Identify which cell holds the provided text, then report its [x, y] central coordinate. 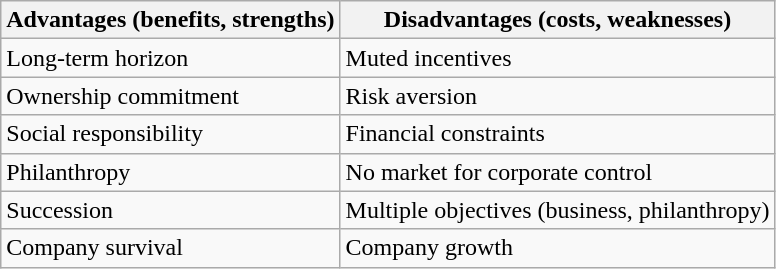
Long-term horizon [170, 58]
No market for corporate control [558, 172]
Social responsibility [170, 134]
Muted incentives [558, 58]
Company survival [170, 248]
Succession [170, 210]
Ownership commitment [170, 96]
Company growth [558, 248]
Philanthropy [170, 172]
Advantages (benefits, strengths) [170, 20]
Multiple objectives (business, philanthropy) [558, 210]
Disadvantages (costs, weaknesses) [558, 20]
Financial constraints [558, 134]
Risk aversion [558, 96]
